Return the (X, Y) coordinate for the center point of the cell that contains the specified text.  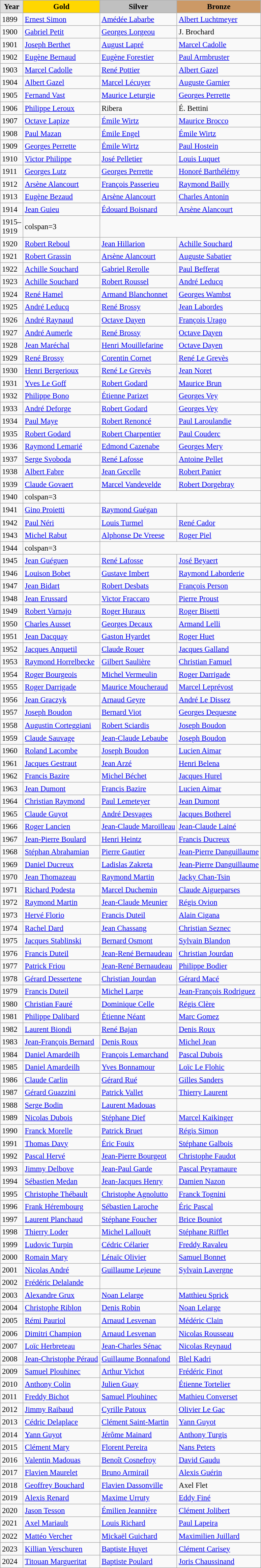
Joseph Berthet (61, 45)
Jean Guéguen (61, 560)
Gabriel Rerolle (138, 269)
Paul Néri (61, 523)
1928 (12, 345)
François Person (219, 586)
Paul Lemeteyer (138, 801)
Robert Charpentier (138, 434)
2012 (12, 1409)
Franck Morelle (61, 1131)
Yves Le Goff (61, 383)
Sébastien Laroche (138, 1207)
2005 (12, 1321)
Gustave Imbert (138, 573)
2023 (12, 1549)
1947 (12, 586)
Ribera (138, 108)
Alphonse De Vreese (138, 535)
Christian Seznec (219, 928)
Bernard Osmont (138, 941)
Gérard Guazzini (61, 1093)
Joris Chaussinand (219, 1561)
Christian Raymond (61, 801)
Samuel Bonnet (219, 1257)
Marcel Duchemin (138, 890)
1955 (12, 687)
1993 (12, 1169)
Roger Huraux (138, 611)
1920 (12, 244)
Clément Saint-Martin (138, 1422)
Thierry Loder (61, 1232)
1958 (12, 725)
Roger Lancien (61, 827)
Édouard Boisnard (138, 209)
Gérard Rué (138, 1080)
José Beyaert (219, 560)
Jérôme Mainard (138, 1435)
Jimmy Delbove (61, 1169)
Silver (138, 7)
François Lemarchand (138, 1055)
Gold (61, 7)
Robert Renoncé (138, 421)
Jacques Hurel (219, 776)
Eugène Bezaud (61, 197)
1988 (12, 1105)
1912 (12, 184)
1974 (12, 928)
August Lapré (138, 45)
Gérard Dessertene (61, 979)
Mattéo Vercher (61, 1536)
Rachel Dard (61, 928)
Robert Sciardis (138, 725)
Georges Mery (219, 447)
Jean-François Rodriguez (219, 991)
1987 (12, 1093)
Julien Guay (138, 1384)
Axel Mariault (61, 1524)
Pierre Proust (219, 598)
Gaston Hyardet (138, 637)
Georges Lutz (61, 172)
Paul Couderc (219, 434)
1994 (12, 1181)
1932 (12, 396)
Stéphan Abrahamian (61, 852)
Axel Flet (219, 1485)
Jean Noret (219, 371)
Bruno Armirail (138, 1473)
Jean Bidart (61, 586)
Sébastien Medan (61, 1181)
Matthieu Sprick (219, 1295)
Loïc Le Flohic (219, 1067)
Philippe Bono (61, 396)
Ladislas Zakreta (138, 865)
1962 (12, 776)
Raymond Laborderie (219, 573)
2001 (12, 1270)
2018 (12, 1485)
1900 (12, 32)
1945 (12, 560)
Jean-Claude Meunier (138, 903)
Marcel Leprévost (219, 687)
Alain Cigana (219, 915)
Paul Lapeira (219, 1524)
2020 (12, 1511)
Arthur Vichot (138, 1371)
1902 (12, 57)
René Bajan (138, 1029)
Clément Carisey (219, 1549)
1904 (12, 83)
Laurent Planchaud (61, 1219)
Cédric Delaplace (61, 1422)
Laurent Madouas (138, 1105)
Gilles Sanders (219, 1080)
Étienne Tortelier (219, 1384)
Anthony Turgis (219, 1435)
Stéphane Dief (138, 1118)
René Cador (219, 523)
1906 (12, 108)
1915–1919 (12, 226)
Nicolas Rousseau (219, 1333)
Frédéric Finot (219, 1371)
1990 (12, 1131)
Bernard Viot (138, 713)
1980 (12, 1004)
Pascal Peyramaure (219, 1169)
Jacky Chan-Tsin (219, 877)
Marcel Kaikinger (219, 1118)
Ernest Simon (61, 20)
Lénaïc Olivier (138, 1257)
Laurent Biondi (61, 1029)
Dimitri Champion (61, 1333)
Jean Gecelle (138, 472)
Jean Erussard (61, 598)
1908 (12, 133)
1926 (12, 320)
2011 (12, 1397)
Stéphane Foucher (138, 1219)
1948 (12, 598)
Louis Luquet (219, 159)
Eddy Finé (219, 1498)
Geoffrey Bouchard (61, 1485)
2015 (12, 1447)
Jean Labordes (219, 307)
Stéphane Rifflet (219, 1232)
Pascal Dubois (219, 1055)
1975 (12, 941)
Honoré Barthélémy (219, 172)
Roger Piel (219, 535)
Frédéric Delalande (61, 1283)
Paul Hostein (219, 146)
Robert Panier (219, 472)
Romain Mary (61, 1257)
Edmond Cazenabe (138, 447)
Jean-Charles Sénac (138, 1346)
Jean-Jacques Henry (138, 1181)
Georges Lorgeou (138, 32)
René Pottier (138, 70)
Louis Turmel (138, 523)
Jean Chassang (138, 928)
Nans Peters (219, 1447)
Clément Jolibert (219, 1511)
Michel Lallouët (138, 1232)
Christophe Thébault (61, 1194)
1903 (12, 70)
1996 (12, 1207)
Jean-Claude Lebaube (138, 738)
Pierre Gautier (138, 852)
1971 (12, 890)
Michel Vermeulin (138, 675)
Maximilien Juillard (219, 1536)
2013 (12, 1422)
Jean Graczyk (61, 700)
1998 (12, 1232)
André Deforge (61, 408)
1954 (12, 675)
Maxime Urruty (138, 1498)
2017 (12, 1473)
André Desvages (138, 814)
Anthony Colin (61, 1384)
Raymond Guégan (138, 510)
Rémi Pauriol (61, 1321)
1973 (12, 915)
Régis Clère (219, 1004)
1952 (12, 649)
François Urago (219, 320)
Alexis Guérin (219, 1473)
1968 (12, 852)
1978 (12, 979)
Jean Maréchal (61, 345)
2004 (12, 1308)
Jacques Galland (219, 649)
André Le Dissez (219, 700)
Claude Rouer (138, 649)
1935 (12, 434)
Augustin Corteggiani (61, 725)
Michel Jean (219, 1042)
1934 (12, 421)
Maurice Brocco (219, 121)
1911 (12, 172)
Jean Arzé (138, 763)
Jean-Pierre Boulard (61, 839)
Philippe Bodier (219, 966)
Auguste Sabatier (219, 256)
David Gaudu (219, 1460)
Victor Philippe (61, 159)
Dominique Celle (138, 1004)
Benoît Cosnefroy (138, 1460)
Roger Huet (219, 637)
2007 (12, 1346)
Freddy Ravaleu (219, 1245)
Bronze (219, 7)
Robert Varnajo (61, 611)
Armand Blanchonnet (138, 295)
Robert Roussel (138, 282)
Brice Bouniot (219, 1219)
Jean-Pierre Bourgeot (138, 1156)
Éric Pascal (219, 1207)
1959 (12, 738)
Émilien Jeannière (138, 1511)
1961 (12, 763)
Jean Thomazeau (61, 877)
1995 (12, 1194)
Marcel Vandevelde (138, 485)
Robert Desbats (138, 586)
1976 (12, 953)
1956 (12, 700)
2024 (12, 1561)
André Aumerle (61, 333)
1997 (12, 1219)
Christian Famuel (219, 662)
1982 (12, 1029)
Corentin Cornet (138, 358)
Eugène Forestier (138, 57)
Baptiste Huyet (138, 1549)
Thierry Laurent (219, 1093)
1927 (12, 333)
Albert Luchtmeyer (219, 20)
Cédric Célarier (138, 1245)
Christophe Agnolutto (138, 1194)
Paul Armbruster (219, 57)
Raymond Bailly (219, 184)
1972 (12, 903)
Jean-Christophe Péraud (61, 1359)
1965 (12, 814)
Blel Kadri (219, 1359)
1981 (12, 1017)
Jean-Claude Maroilleau (138, 827)
1985 (12, 1067)
Pascal Hervé (61, 1156)
Étienne Néant (138, 1017)
1946 (12, 573)
Flavien Dassonville (138, 1485)
Roger Bisetti (219, 611)
Étienne Parizet (138, 396)
1957 (12, 713)
Guillaume Lejeune (138, 1270)
Michel Larpe (138, 991)
Marcel Lécuyer (138, 83)
1939 (12, 485)
Robert Reboul (61, 244)
Gabriel Petit (61, 32)
Georges Wambst (219, 295)
1929 (12, 358)
Jean-François Bernard (61, 1042)
Paul Befferat (219, 269)
1966 (12, 827)
Claude Sauvage (61, 738)
Clément Mary (61, 1447)
Robert Dorgebray (219, 485)
Philippe Leroux (61, 108)
Éric Fouix (138, 1143)
Régis Ovion (219, 903)
Armand Lelli (219, 624)
Ludovic Turpin (61, 1245)
Maurice Leturgie (138, 95)
1910 (12, 159)
1963 (12, 789)
1979 (12, 991)
Alexis Renard (61, 1498)
2019 (12, 1498)
1986 (12, 1080)
Auguste Garnier (219, 83)
1940 (12, 497)
Daniel Ducreux (61, 865)
Amédée Labarbe (138, 20)
Florent Pereira (138, 1447)
Titouan Margueritat (61, 1561)
Gilbert Saulière (138, 662)
Thomas Davy (61, 1143)
René Hamel (61, 295)
Damien Nazon (219, 1181)
1951 (12, 637)
Mickaël Guichard (138, 1536)
Claude Guyot (61, 814)
Philippe Dalibard (61, 1017)
Jean Dacquay (61, 637)
Régis Simon (219, 1131)
2016 (12, 1460)
Paul Laroulandie (219, 421)
Yves Bonnamour (138, 1067)
Killian Verschuren (61, 1549)
2022 (12, 1536)
Sylvain Blandon (219, 941)
Jacques Anquetil (61, 649)
Francis Ducreux (219, 839)
Georges Dequesne (219, 713)
Louison Bobet (61, 573)
Louis Richard (138, 1524)
Richard Podesta (61, 890)
1924 (12, 295)
Christophe Riblon (61, 1308)
Patrick Bruet (138, 1131)
André Raynaud (61, 320)
1941 (12, 510)
1913 (12, 197)
1943 (12, 535)
1922 (12, 269)
1969 (12, 865)
Georges Decaux (138, 624)
Christian Fauré (61, 1004)
Eugène Bernaud (61, 57)
Gérard Macé (219, 979)
2009 (12, 1371)
Gino Proietti (61, 510)
1960 (12, 750)
2010 (12, 1384)
Flavien Maurelet (61, 1473)
Jacques Botherel (219, 814)
2008 (12, 1359)
Marc Gomez (219, 1017)
Denis Robin (138, 1308)
1938 (12, 472)
Jean-Claude Lainé (219, 827)
Charles Antonin (219, 197)
2000 (12, 1257)
Year (12, 7)
Jason Tesson (61, 1511)
Henri Bergerioux (61, 371)
Claude Aigueparses (219, 890)
Jimmy Raibaud (61, 1409)
Raymond Horrelbecke (61, 662)
1923 (12, 282)
Patrick Vallet (138, 1093)
Alexandre Grux (61, 1295)
Nicolas André (61, 1270)
Baptiste Poulard (138, 1561)
1899 (12, 20)
Henri Heintz (138, 839)
1931 (12, 383)
Michel Béchet (138, 776)
Robert Grassin (61, 256)
Henri Belena (219, 763)
1977 (12, 966)
1930 (12, 371)
1970 (12, 877)
Frank Hérembourg (61, 1207)
Jean Guieu (61, 209)
2014 (12, 1435)
1984 (12, 1055)
Cyrille Patoux (138, 1409)
Médéric Clain (219, 1321)
É. Bettini (219, 108)
Henri Mouillefarine (138, 345)
José Pelletier (138, 159)
Arnaud Geyre (138, 700)
2021 (12, 1524)
1964 (12, 801)
Guillaume Bonnafond (138, 1359)
1953 (12, 662)
Émile Engel (138, 133)
Paul Maye (61, 421)
1925 (12, 307)
Victor Fraccaro (138, 598)
Albert Fabre (61, 472)
Claude Govaert (61, 485)
Patrick Friou (61, 966)
Serge Svoboda (61, 459)
1909 (12, 146)
Jean-Paul Garde (138, 1169)
Loïc Herbreteau (61, 1346)
1944 (12, 548)
1949 (12, 611)
Nicolas Reynaud (219, 1346)
Olivier Le Gac (219, 1409)
Franck Tognini (219, 1194)
1967 (12, 839)
2003 (12, 1295)
Roland Lacombe (61, 750)
Maurice Brun (219, 383)
Jacques Stablinski (61, 941)
Sylvain Lavergne (219, 1270)
1999 (12, 1245)
Raymond Lemarié (61, 447)
1991 (12, 1143)
1914 (12, 209)
1942 (12, 523)
1983 (12, 1042)
Mathieu Converset (219, 1397)
Paul Mazan (61, 133)
1907 (12, 121)
Maurice Moucheraud (138, 687)
2006 (12, 1333)
Jean Hillarion (138, 244)
1950 (12, 624)
1992 (12, 1156)
Claude Carlin (61, 1080)
1901 (12, 45)
Antoine Pellet (219, 459)
1933 (12, 408)
François Passerieu (138, 184)
Roger Bourgeois (61, 675)
Charles Ausset (61, 624)
1937 (12, 459)
Octave Lapize (61, 121)
J. Brochard (219, 32)
1905 (12, 95)
Freddy Bichot (61, 1397)
Serge Bodin (61, 1105)
1921 (12, 256)
2002 (12, 1283)
Nicolas Dubois (61, 1118)
Valentin Madouas (61, 1460)
1936 (12, 447)
Michel Rabut (61, 535)
Hervé Florio (61, 915)
Stéphane Galbois (219, 1143)
1989 (12, 1118)
Christophe Faudot (219, 1156)
Jacques Gestraut (61, 763)
Fernand Vast (61, 95)
